Output the (x, y) coordinate of the center of the cell containing the given text.  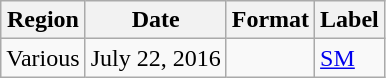
SM (350, 58)
Date (156, 20)
Various (43, 58)
July 22, 2016 (156, 58)
Region (43, 20)
Format (270, 20)
Label (350, 20)
